Pinpoint the cell where the given text exists, returning its (x, y) midpoint coordinate. 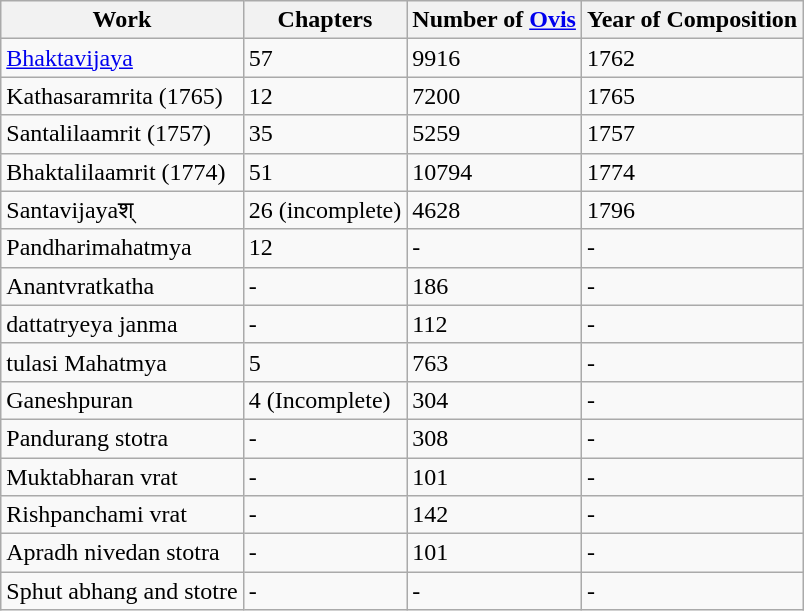
Sphut abhang and stotre (122, 591)
dattatryeya janma (122, 324)
308 (494, 438)
26 (incomplete) (325, 210)
Ganeshpuran (122, 400)
1774 (692, 172)
9916 (494, 58)
51 (325, 172)
Santavijayaश् (122, 210)
Pandharimahatmya (122, 248)
Bhaktalilaamrit (1774) (122, 172)
304 (494, 400)
1796 (692, 210)
1757 (692, 134)
4628 (494, 210)
Santalilaamrit (1757) (122, 134)
35 (325, 134)
142 (494, 515)
763 (494, 362)
Anantvratkatha (122, 286)
Chapters (325, 20)
1762 (692, 58)
57 (325, 58)
112 (494, 324)
Rishpanchami vrat (122, 515)
Year of Composition (692, 20)
tulasi Mahatmya (122, 362)
5 (325, 362)
5259 (494, 134)
Number of Ovis (494, 20)
Pandurang stotra (122, 438)
10794 (494, 172)
Bhaktavijaya (122, 58)
186 (494, 286)
Kathasaramrita (1765) (122, 96)
Apradh nivedan stotra (122, 553)
4 (Incomplete) (325, 400)
Muktabharan vrat (122, 477)
1765 (692, 96)
7200 (494, 96)
Work (122, 20)
